Scan for the cell matching the given text and deliver its (X, Y) coordinate at center. 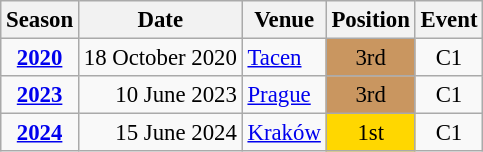
Venue (284, 20)
2023 (40, 95)
Tacen (284, 58)
10 June 2023 (160, 95)
Event (449, 20)
18 October 2020 (160, 58)
Season (40, 20)
2020 (40, 58)
Kraków (284, 133)
Prague (284, 95)
Position (370, 20)
Date (160, 20)
2024 (40, 133)
15 June 2024 (160, 133)
1st (370, 133)
